From the cell containing the given text, extract its center point as [x, y] coordinate. 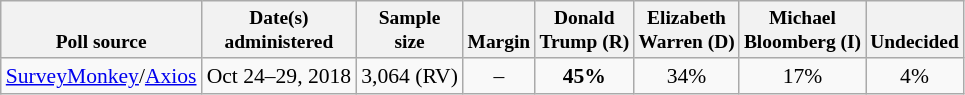
Samplesize [410, 30]
– [499, 76]
Poll source [102, 30]
Undecided [915, 30]
Margin [499, 30]
Oct 24–29, 2018 [280, 76]
DonaldTrump (R) [584, 30]
3,064 (RV) [410, 76]
MichaelBloomberg (I) [802, 30]
45% [584, 76]
4% [915, 76]
SurveyMonkey/Axios [102, 76]
17% [802, 76]
ElizabethWarren (D) [686, 30]
34% [686, 76]
Date(s)administered [280, 30]
